Locate the cell with the specified text and output its (X, Y) center coordinate. 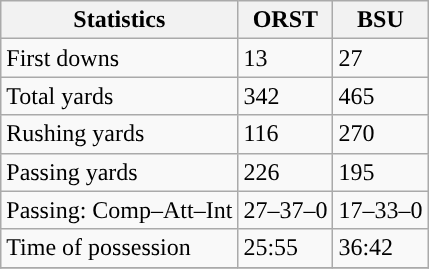
Statistics (120, 20)
270 (380, 134)
116 (286, 134)
342 (286, 96)
17–33–0 (380, 210)
Time of possession (120, 248)
Total yards (120, 96)
226 (286, 172)
465 (380, 96)
27–37–0 (286, 210)
Passing yards (120, 172)
Rushing yards (120, 134)
First downs (120, 58)
Passing: Comp–Att–Int (120, 210)
195 (380, 172)
ORST (286, 20)
13 (286, 58)
27 (380, 58)
BSU (380, 20)
36:42 (380, 248)
25:55 (286, 248)
